Provide the [X, Y] coordinate of the cell's center where the given text is located.  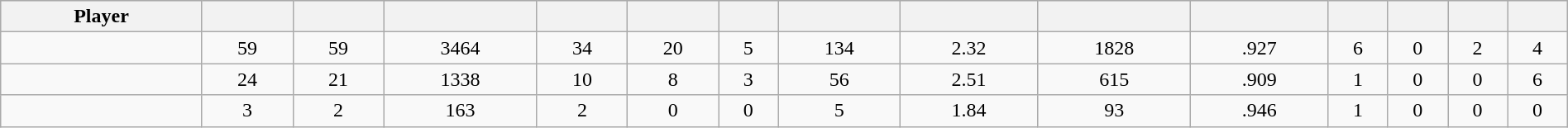
Player [101, 17]
1338 [460, 79]
.909 [1260, 79]
2.32 [968, 48]
2.51 [968, 79]
93 [1115, 111]
615 [1115, 79]
163 [460, 111]
3464 [460, 48]
20 [673, 48]
.946 [1260, 111]
34 [582, 48]
1.84 [968, 111]
4 [1537, 48]
24 [247, 79]
1828 [1115, 48]
8 [673, 79]
.927 [1260, 48]
134 [839, 48]
56 [839, 79]
21 [338, 79]
10 [582, 79]
